Determine the (x, y) coordinate at the center of the cell enclosing the given text.  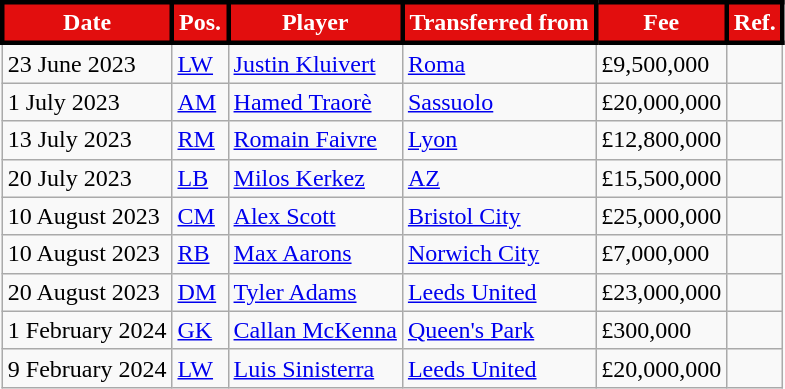
Ref. (755, 22)
Alex Scott (315, 216)
23 June 2023 (87, 63)
Tyler Adams (315, 292)
Lyon (498, 140)
Sassuolo (498, 102)
Max Aarons (315, 254)
£9,500,000 (662, 63)
Milos Kerkez (315, 178)
Romain Faivre (315, 140)
Roma (498, 63)
1 July 2023 (87, 102)
AM (200, 102)
£7,000,000 (662, 254)
Player (315, 22)
Pos. (200, 22)
9 February 2024 (87, 368)
Justin Kluivert (315, 63)
Transferred from (498, 22)
£25,000,000 (662, 216)
CM (200, 216)
£300,000 (662, 330)
DM (200, 292)
Norwich City (498, 254)
Luis Sinisterra (315, 368)
RM (200, 140)
£23,000,000 (662, 292)
RB (200, 254)
AZ (498, 178)
Bristol City (498, 216)
Date (87, 22)
20 July 2023 (87, 178)
GK (200, 330)
13 July 2023 (87, 140)
Callan McKenna (315, 330)
1 February 2024 (87, 330)
20 August 2023 (87, 292)
LB (200, 178)
£12,800,000 (662, 140)
£15,500,000 (662, 178)
Hamed Traorè (315, 102)
Queen's Park (498, 330)
Fee (662, 22)
